Locate the cell with the specified text and output its (X, Y) center coordinate. 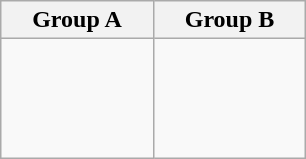
Group A (78, 20)
Group B (230, 20)
